From the cell containing the given text, extract its center point as (x, y) coordinate. 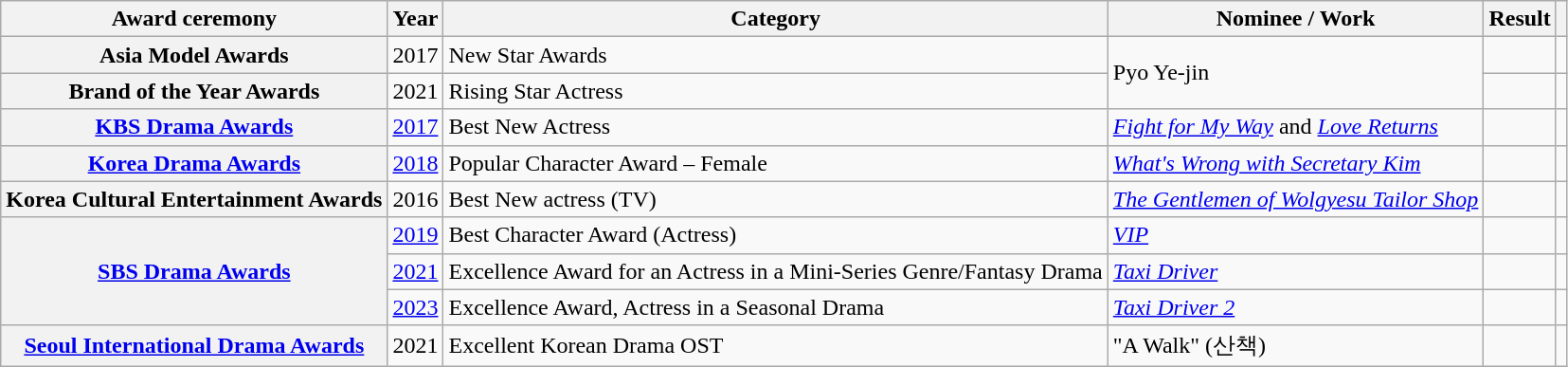
Excellence Award, Actress in a Seasonal Drama (775, 307)
Award ceremony (194, 19)
2019 (415, 235)
Taxi Driver 2 (1296, 307)
Pyo Ye-jin (1296, 73)
"A Walk" (산책) (1296, 345)
Korea Cultural Entertainment Awards (194, 199)
Popular Character Award – Female (775, 163)
Seoul International Drama Awards (194, 345)
Year (415, 19)
Result (1520, 19)
Excellent Korean Drama OST (775, 345)
Best New Actress (775, 127)
Asia Model Awards (194, 55)
SBS Drama Awards (194, 271)
Category (775, 19)
Brand of the Year Awards (194, 91)
Rising Star Actress (775, 91)
New Star Awards (775, 55)
Korea Drama Awards (194, 163)
Best Character Award (Actress) (775, 235)
Taxi Driver (1296, 271)
VIP (1296, 235)
2023 (415, 307)
2016 (415, 199)
KBS Drama Awards (194, 127)
The Gentlemen of Wolgyesu Tailor Shop (1296, 199)
Fight for My Way and Love Returns (1296, 127)
Excellence Award for an Actress in a Mini-Series Genre/Fantasy Drama (775, 271)
Best New actress (TV) (775, 199)
What's Wrong with Secretary Kim (1296, 163)
Nominee / Work (1296, 19)
2018 (415, 163)
